From the cell containing the given text, extract its center point as (X, Y) coordinate. 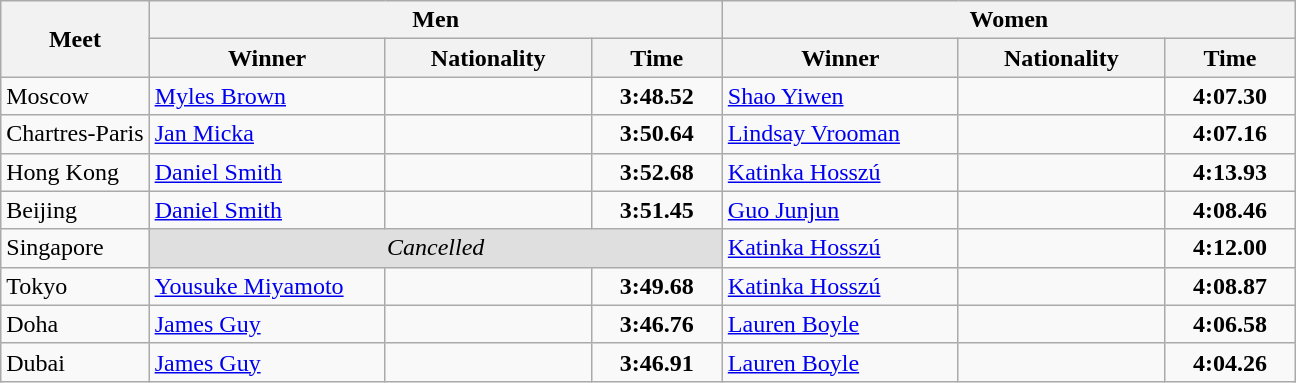
Myles Brown (267, 96)
Shao Yiwen (840, 96)
3:46.91 (656, 362)
3:46.76 (656, 324)
Singapore (75, 248)
4:12.00 (1230, 248)
4:13.93 (1230, 172)
4:07.30 (1230, 96)
Meet (75, 39)
3:50.64 (656, 134)
Chartres-Paris (75, 134)
Hong Kong (75, 172)
3:51.45 (656, 210)
Dubai (75, 362)
Beijing (75, 210)
Doha (75, 324)
Jan Micka (267, 134)
Moscow (75, 96)
4:07.16 (1230, 134)
Cancelled (436, 248)
Lindsay Vrooman (840, 134)
3:48.52 (656, 96)
Women (1008, 20)
3:49.68 (656, 286)
4:08.46 (1230, 210)
4:08.87 (1230, 286)
Men (436, 20)
Guo Junjun (840, 210)
Tokyo (75, 286)
4:04.26 (1230, 362)
Yousuke Miyamoto (267, 286)
4:06.58 (1230, 324)
3:52.68 (656, 172)
